Determine the (X, Y) coordinate at the center of the cell enclosing the given text.  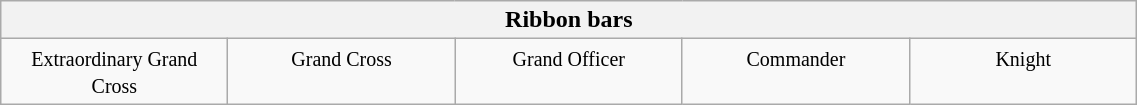
Grand Officer (568, 72)
Grand Cross (342, 72)
Extraordinary Grand Cross (114, 72)
Ribbon bars (569, 20)
Commander (796, 72)
Knight (1024, 72)
